Scan for the cell matching the given text and deliver its (x, y) coordinate at center. 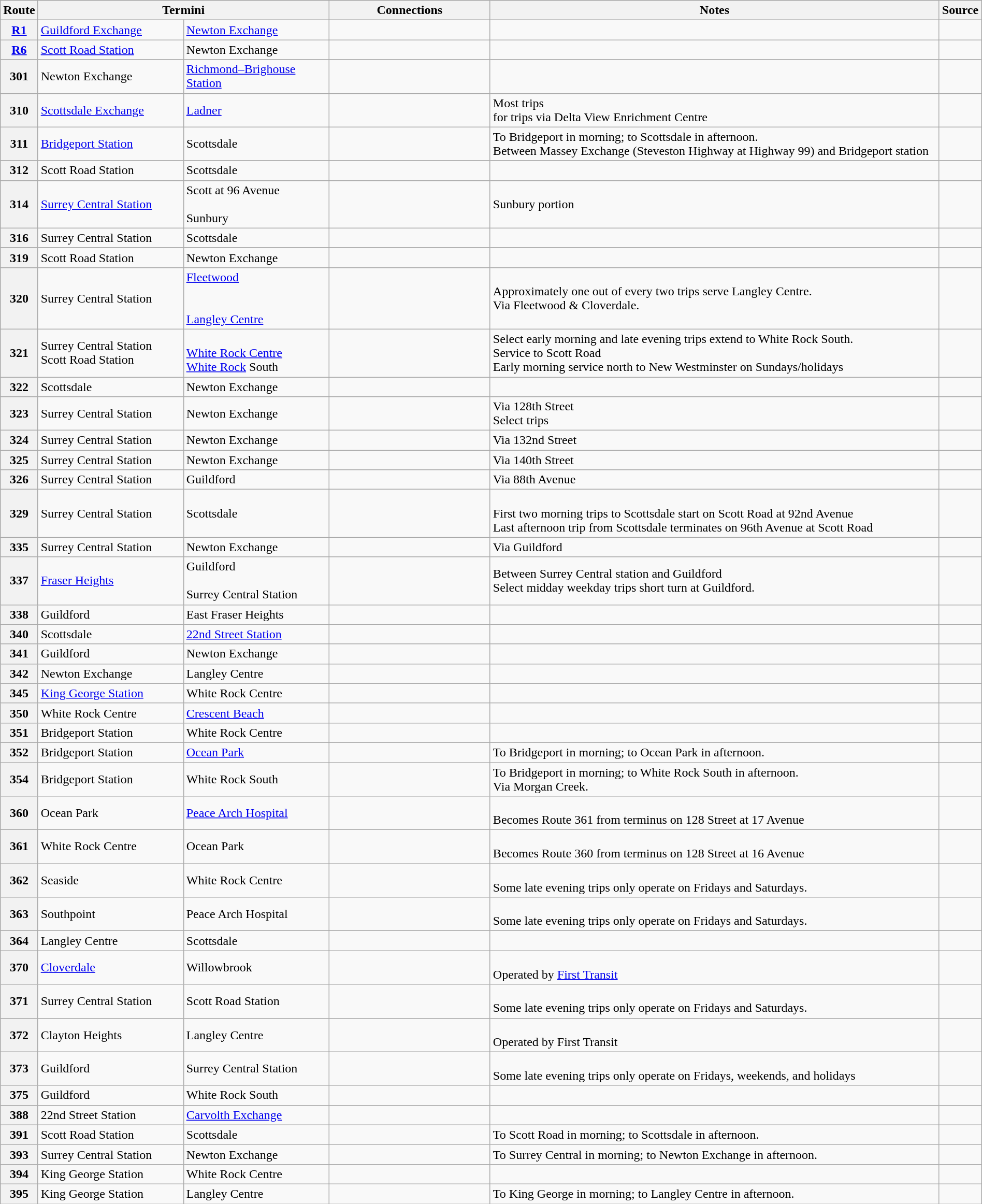
To Scott Road in morning; to Scottsdale in afternoon. (714, 1135)
To Bridgeport in morning; to Scottsdale in afternoon. Between Massey Exchange (Steveston Highway at Highway 99) and Bridgeport station (714, 144)
Termini (183, 10)
395 (19, 1194)
345 (19, 693)
Becomes Route 361 from terminus on 128 Street at 17 Avenue (714, 813)
Fraser Heights (111, 581)
338 (19, 614)
GuildfordSurrey Central Station (256, 581)
Via 132nd Street (714, 440)
To King George in morning; to Langley Centre in afternoon. (714, 1194)
Scottsdale Exchange (111, 110)
Most trips for trips via Delta View Enrichment Centre (714, 110)
316 (19, 238)
391 (19, 1135)
370 (19, 968)
325 (19, 460)
375 (19, 1095)
Becomes Route 360 from terminus on 128 Street at 16 Avenue (714, 847)
351 (19, 733)
FleetwoodLangley Centre (256, 298)
326 (19, 480)
362 (19, 881)
373 (19, 1068)
Willowbrook (256, 968)
350 (19, 713)
337 (19, 581)
Seaside (111, 881)
Ladner (256, 110)
321 (19, 353)
312 (19, 170)
388 (19, 1115)
329 (19, 513)
To Bridgeport in morning; to Ocean Park in afternoon. (714, 752)
372 (19, 1035)
Southpoint (111, 914)
Surrey Central StationScott Road Station (111, 353)
Via Guildford (714, 547)
311 (19, 144)
Scott at 96 AvenueSunbury (256, 204)
East Fraser Heights (256, 614)
To Surrey Central in morning; to Newton Exchange in afternoon. (714, 1154)
Notes (714, 10)
322 (19, 387)
Crescent Beach (256, 713)
319 (19, 257)
342 (19, 673)
314 (19, 204)
371 (19, 1001)
Between Surrey Central station and GuildfordSelect midday weekday trips short turn at Guildford. (714, 581)
Via 88th Avenue (714, 480)
393 (19, 1154)
335 (19, 547)
323 (19, 413)
340 (19, 634)
To Bridgeport in morning; to White Rock South in afternoon.Via Morgan Creek. (714, 779)
394 (19, 1174)
361 (19, 847)
352 (19, 752)
White Rock Centre White Rock South (256, 353)
Clayton Heights (111, 1035)
354 (19, 779)
363 (19, 914)
Guildford Exchange (111, 30)
R1 (19, 30)
Route (19, 10)
Via 140th Street (714, 460)
324 (19, 440)
Cloverdale (111, 968)
341 (19, 654)
Richmond–Brighouse Station (256, 77)
Approximately one out of every two trips serve Langley Centre. Via Fleetwood & Cloverdale. (714, 298)
360 (19, 813)
First two morning trips to Scottsdale start on Scott Road at 92nd AvenueLast afternoon trip from Scottsdale terminates on 96th Avenue at Scott Road (714, 513)
320 (19, 298)
Via 128th Street Select trips (714, 413)
310 (19, 110)
301 (19, 77)
R6 (19, 50)
Some late evening trips only operate on Fridays, weekends, and holidays (714, 1068)
Sunbury portion (714, 204)
364 (19, 941)
Connections (409, 10)
Carvolth Exchange (256, 1115)
Source (960, 10)
